Locate the cell with the specified text and output its [x, y] center coordinate. 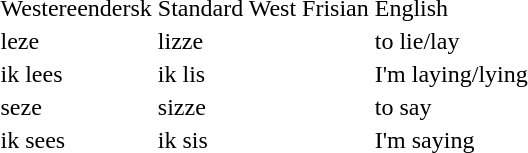
ik lis [263, 74]
lizze [263, 41]
sizze [263, 107]
